Determine the (X, Y) coordinate at the center of the cell enclosing the given text.  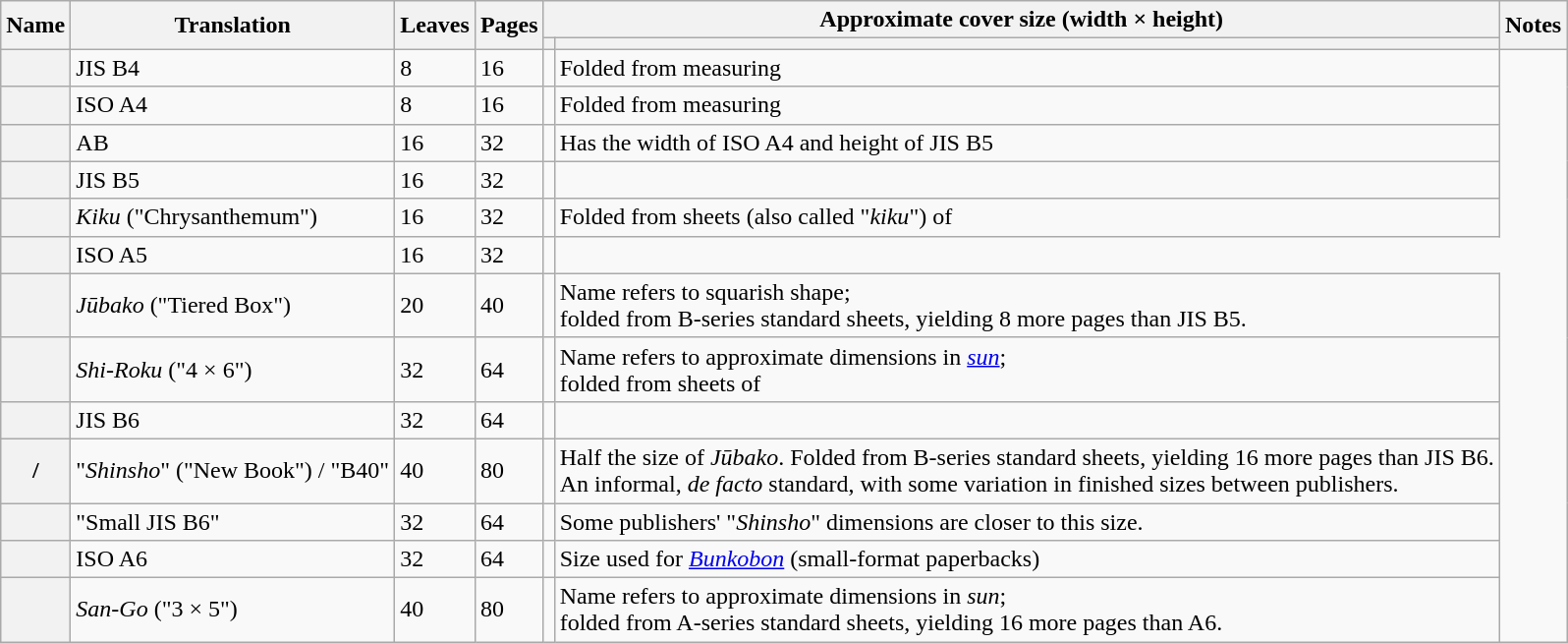
Name refers to approximate dimensions in sun; folded from A-series standard sheets, yielding 16 more pages than A6. (1027, 610)
ISO A6 (233, 559)
Name refers to approximate dimensions in sun; folded from sheets of (1027, 370)
JIS B4 (233, 68)
/ (35, 470)
JIS B5 (233, 180)
Some publishers' "Shinsho" dimensions are closer to this size. (1027, 522)
"Small JIS B6" (233, 522)
"Shinsho" ("New Book") / "B40" (233, 470)
Name refers to squarish shape; folded from B-series standard sheets, yielding 8 more pages than JIS B5. (1027, 305)
AB (233, 143)
Jūbako ("Tiered Box") (233, 305)
20 (435, 305)
Folded from sheets (also called "kiku") of (1027, 217)
San-Go ("3 × 5") (233, 610)
Leaves (435, 26)
ISO A4 (233, 105)
Approximate cover size (width × height) (1022, 20)
Notes (1533, 26)
Size used for Bunkobon (small-format paperbacks) (1027, 559)
ISO A5 (233, 255)
Shi-Roku ("4 × 6") (233, 370)
Has the width of ISO A4 and height of JIS B5 (1027, 143)
Name (35, 26)
JIS B6 (233, 420)
Pages (509, 26)
Translation (233, 26)
Kiku ("Chrysanthemum") (233, 217)
